Scan for the cell matching the given text and deliver its [X, Y] coordinate at center. 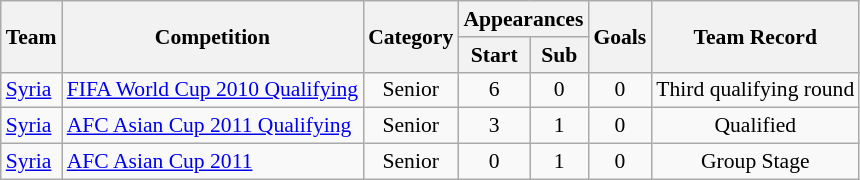
AFC Asian Cup 2011 Qualifying [212, 126]
FIFA World Cup 2010 Qualifying [212, 90]
Team [32, 36]
Start [494, 55]
Sub [559, 55]
Category [410, 36]
Team Record [755, 36]
Qualified [755, 126]
Third qualifying round [755, 90]
3 [494, 126]
Competition [212, 36]
AFC Asian Cup 2011 [212, 162]
Group Stage [755, 162]
Goals [620, 36]
Appearances [523, 19]
6 [494, 90]
